Search for the cell housing the specified text and yield its (X, Y) center coordinate. 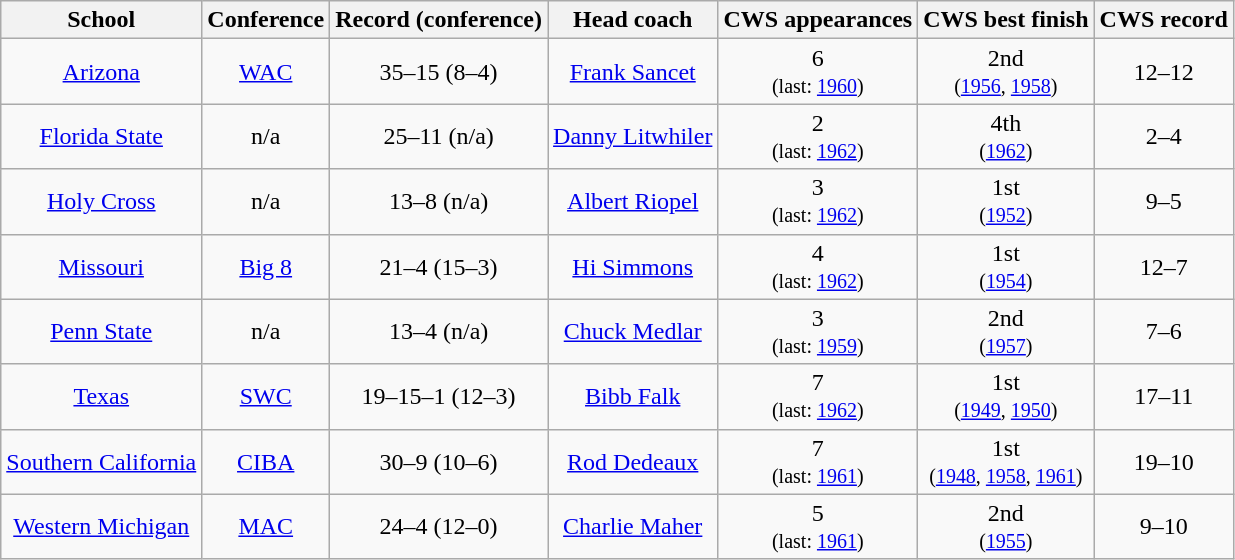
1st(1952) (1006, 202)
4(last: 1962) (818, 266)
Texas (102, 396)
2nd(1957) (1006, 332)
Florida State (102, 136)
Record (conference) (439, 20)
Frank Sancet (633, 72)
4th(1962) (1006, 136)
Big 8 (266, 266)
35–15 (8–4) (439, 72)
WAC (266, 72)
CWS appearances (818, 20)
Hi Simmons (633, 266)
6(last: 1960) (818, 72)
9–10 (1164, 526)
Southern California (102, 462)
Conference (266, 20)
3(last: 1959) (818, 332)
1st(1948, 1958, 1961) (1006, 462)
2nd(1956, 1958) (1006, 72)
Chuck Medlar (633, 332)
MAC (266, 526)
17–11 (1164, 396)
25–11 (n/a) (439, 136)
Holy Cross (102, 202)
19–15–1 (12–3) (439, 396)
Rod Dedeaux (633, 462)
7–6 (1164, 332)
19–10 (1164, 462)
13–8 (n/a) (439, 202)
12–7 (1164, 266)
3(last: 1962) (818, 202)
CWS record (1164, 20)
7(last: 1962) (818, 396)
12–12 (1164, 72)
2–4 (1164, 136)
30–9 (10–6) (439, 462)
Penn State (102, 332)
SWC (266, 396)
Missouri (102, 266)
CIBA (266, 462)
Arizona (102, 72)
Danny Litwhiler (633, 136)
21–4 (15–3) (439, 266)
2nd(1955) (1006, 526)
Western Michigan (102, 526)
5(last: 1961) (818, 526)
Albert Riopel (633, 202)
Bibb Falk (633, 396)
School (102, 20)
9–5 (1164, 202)
CWS best finish (1006, 20)
7(last: 1961) (818, 462)
Charlie Maher (633, 526)
13–4 (n/a) (439, 332)
1st(1954) (1006, 266)
1st(1949, 1950) (1006, 396)
2(last: 1962) (818, 136)
Head coach (633, 20)
24–4 (12–0) (439, 526)
